Return the (X, Y) coordinate for the center point of the cell that contains the specified text.  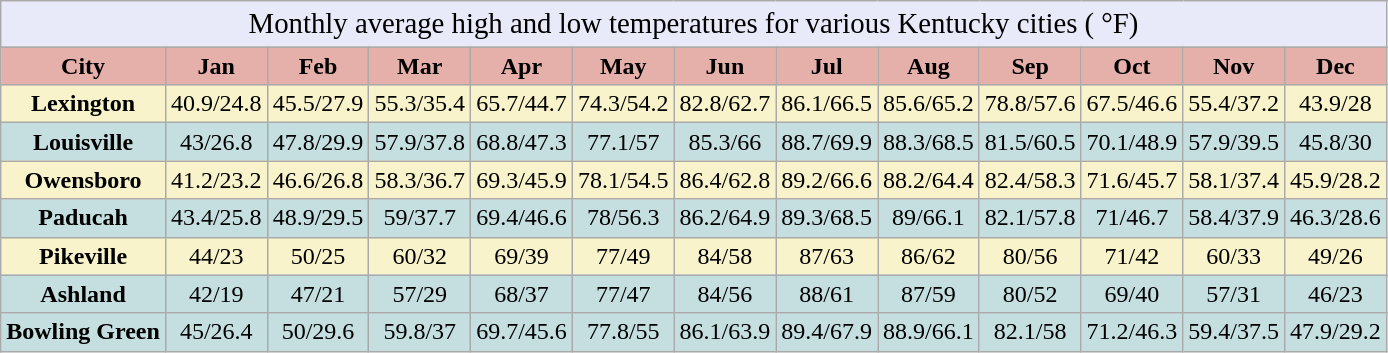
86.4/62.8 (725, 180)
49/26 (1336, 256)
68.8/47.3 (522, 142)
74.3/54.2 (623, 104)
58.3/36.7 (420, 180)
88.9/66.1 (929, 332)
65.7/44.7 (522, 104)
58.4/37.9 (1234, 218)
57/31 (1234, 294)
80/56 (1030, 256)
86/62 (929, 256)
46.3/28.6 (1336, 218)
Owensboro (84, 180)
Aug (929, 66)
89.3/68.5 (827, 218)
59.4/37.5 (1234, 332)
Apr (522, 66)
Ashland (84, 294)
84/58 (725, 256)
88/61 (827, 294)
Paducah (84, 218)
60/32 (420, 256)
68/37 (522, 294)
60/33 (1234, 256)
47/21 (318, 294)
59.8/37 (420, 332)
85.6/65.2 (929, 104)
86.1/66.5 (827, 104)
69.3/45.9 (522, 180)
48.9/29.5 (318, 218)
69/39 (522, 256)
59/37.7 (420, 218)
78/56.3 (623, 218)
43.4/25.8 (216, 218)
Jun (725, 66)
81.5/60.5 (1030, 142)
Jul (827, 66)
77/49 (623, 256)
85.3/66 (725, 142)
57/29 (420, 294)
89/66.1 (929, 218)
69.7/45.6 (522, 332)
43.9/28 (1336, 104)
44/23 (216, 256)
55.3/35.4 (420, 104)
69/40 (1132, 294)
77.1/57 (623, 142)
67.5/46.6 (1132, 104)
41.2/23.2 (216, 180)
78.8/57.6 (1030, 104)
43/26.8 (216, 142)
88.2/64.4 (929, 180)
71/42 (1132, 256)
Lexington (84, 104)
Sep (1030, 66)
77/47 (623, 294)
71/46.7 (1132, 218)
Bowling Green (84, 332)
71.6/45.7 (1132, 180)
45.9/28.2 (1336, 180)
82.4/58.3 (1030, 180)
Feb (318, 66)
82.1/58 (1030, 332)
May (623, 66)
80/52 (1030, 294)
Pikeville (84, 256)
Nov (1234, 66)
City (84, 66)
86.1/63.9 (725, 332)
47.8/29.9 (318, 142)
58.1/37.4 (1234, 180)
45/26.4 (216, 332)
47.9/29.2 (1336, 332)
70.1/48.9 (1132, 142)
88.3/68.5 (929, 142)
82.1/57.8 (1030, 218)
77.8/55 (623, 332)
45.5/27.9 (318, 104)
Monthly average high and low temperatures for various Kentucky cities ( °F) (694, 24)
45.8/30 (1336, 142)
40.9/24.8 (216, 104)
Louisville (84, 142)
89.2/66.6 (827, 180)
71.2/46.3 (1132, 332)
57.9/37.8 (420, 142)
84/56 (725, 294)
57.9/39.5 (1234, 142)
50/25 (318, 256)
87/63 (827, 256)
42/19 (216, 294)
Oct (1132, 66)
46.6/26.8 (318, 180)
88.7/69.9 (827, 142)
Jan (216, 66)
89.4/67.9 (827, 332)
69.4/46.6 (522, 218)
82.8/62.7 (725, 104)
Mar (420, 66)
55.4/37.2 (1234, 104)
78.1/54.5 (623, 180)
87/59 (929, 294)
86.2/64.9 (725, 218)
Dec (1336, 66)
50/29.6 (318, 332)
46/23 (1336, 294)
